Scan for the cell matching the given text and deliver its [x, y] coordinate at center. 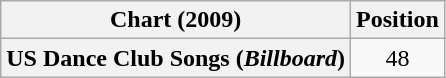
Position [398, 20]
Chart (2009) [176, 20]
US Dance Club Songs (Billboard) [176, 58]
48 [398, 58]
